Output the [X, Y] coordinate of the center of the cell containing the given text.  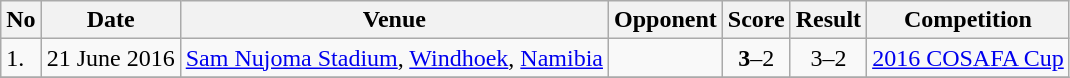
Result [828, 20]
2016 COSAFA Cup [968, 58]
Date [110, 20]
Opponent [666, 20]
No [21, 20]
Score [756, 20]
1. [21, 58]
Competition [968, 20]
Venue [394, 20]
21 June 2016 [110, 58]
Sam Nujoma Stadium, Windhoek, Namibia [394, 58]
